Identify which cell holds the provided text, then report its [X, Y] central coordinate. 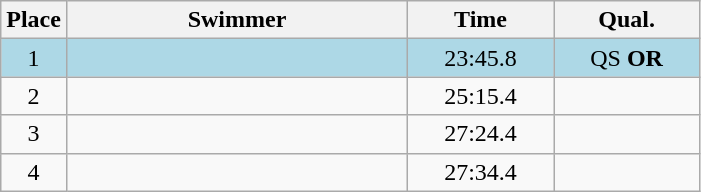
QS OR [627, 58]
Qual. [627, 20]
4 [34, 172]
1 [34, 58]
23:45.8 [481, 58]
25:15.4 [481, 96]
Place [34, 20]
Time [481, 20]
27:34.4 [481, 172]
Swimmer [236, 20]
2 [34, 96]
3 [34, 134]
27:24.4 [481, 134]
